Identify which cell holds the provided text, then report its (X, Y) central coordinate. 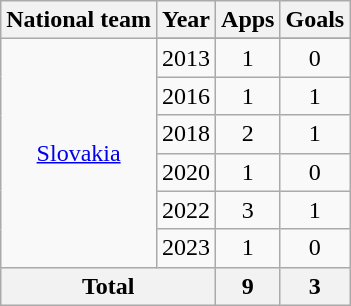
Goals (315, 20)
2023 (186, 248)
9 (248, 286)
2022 (186, 210)
National team (79, 20)
2020 (186, 172)
Apps (248, 20)
Total (108, 286)
Year (186, 20)
2016 (186, 96)
2013 (186, 58)
2 (248, 134)
Slovakia (79, 153)
2018 (186, 134)
